Pinpoint the cell where the given text exists, returning its (X, Y) midpoint coordinate. 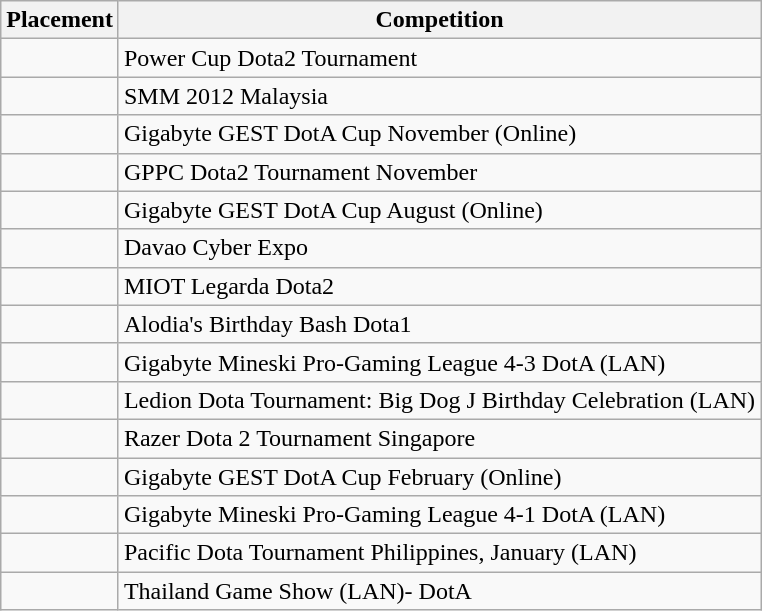
Thailand Game Show (LAN)- DotA (439, 591)
Alodia's Birthday Bash Dota1 (439, 324)
Pacific Dota Tournament Philippines, January (LAN) (439, 553)
SMM 2012 Malaysia (439, 96)
Gigabyte Mineski Pro-Gaming League 4-1 DotA (LAN) (439, 515)
Placement (60, 20)
GPPC Dota2 Tournament November (439, 172)
Power Cup Dota2 Tournament (439, 58)
Competition (439, 20)
Gigabyte GEST DotA Cup February (Online) (439, 477)
Gigabyte GEST DotA Cup November (Online) (439, 134)
Gigabyte Mineski Pro-Gaming League 4-3 DotA (LAN) (439, 362)
Davao Cyber Expo (439, 248)
Ledion Dota Tournament: Big Dog J Birthday Celebration (LAN) (439, 400)
Gigabyte GEST DotA Cup August (Online) (439, 210)
MIOT Legarda Dota2 (439, 286)
Razer Dota 2 Tournament Singapore (439, 438)
